Return [X, Y] of the center of cell containing provided text 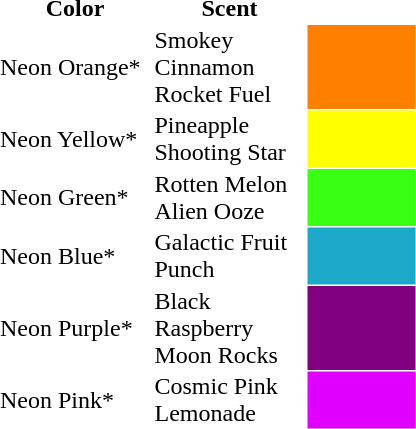
Galactic Fruit Punch [230, 256]
Rotten Melon Alien Ooze [230, 198]
Cosmic Pink Lemonade [230, 400]
Black Raspberry Moon Rocks [230, 328]
Pineapple Shooting Star [230, 138]
Smokey Cinnamon Rocket Fuel [230, 67]
